Pinpoint the cell where the given text exists, returning its (x, y) midpoint coordinate. 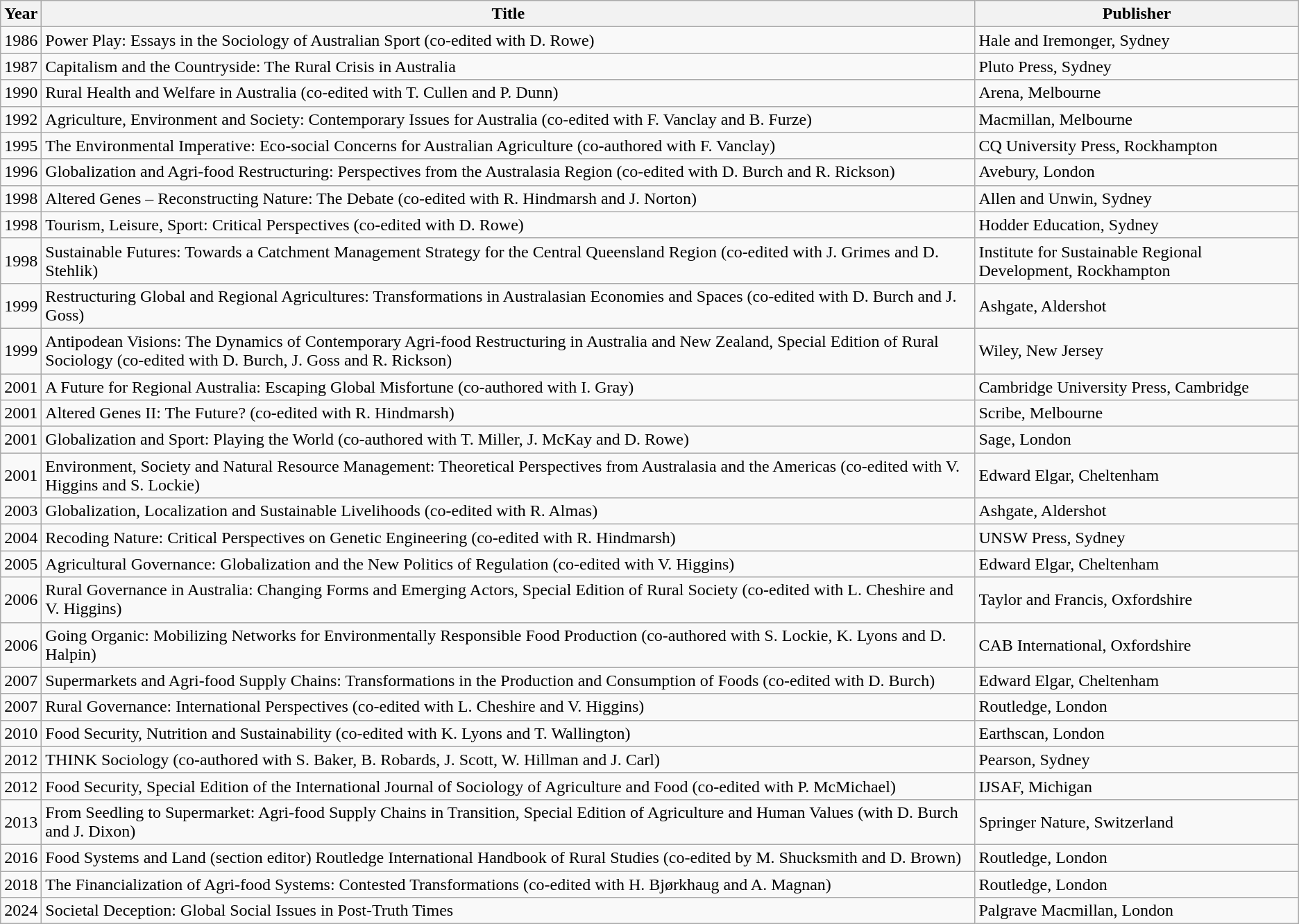
Societal Deception: Global Social Issues in Post-Truth Times (508, 911)
Globalization and Agri-food Restructuring: Perspectives from the Australasia Region (co-edited with D. Burch and R. Rickson) (508, 172)
THINK Sociology (co-authored with S. Baker, B. Robards, J. Scott, W. Hillman and J. Carl) (508, 760)
From Seedling to Supermarket: Agri-food Supply Chains in Transition, Special Edition of Agriculture and Human Values (with D. Burch and J. Dixon) (508, 821)
1987 (21, 67)
Hale and Iremonger, Sydney (1137, 40)
Springer Nature, Switzerland (1137, 821)
2004 (21, 538)
1986 (21, 40)
Hodder Education, Sydney (1137, 225)
Allen and Unwin, Sydney (1137, 198)
Arena, Melbourne (1137, 93)
Pearson, Sydney (1137, 760)
CQ University Press, Rockhampton (1137, 146)
Earthscan, London (1137, 733)
Tourism, Leisure, Sport: Critical Perspectives (co-edited with D. Rowe) (508, 225)
Globalization and Sport: Playing the World (co-authored with T. Miller, J. McKay and D. Rowe) (508, 440)
Power Play: Essays in the Sociology of Australian Sport (co-edited with D. Rowe) (508, 40)
Altered Genes – Reconstructing Nature: The Debate (co-edited with R. Hindmarsh and J. Norton) (508, 198)
2024 (21, 911)
Sustainable Futures: Towards a Catchment Management Strategy for the Central Queensland Region (co-edited with J. Grimes and D. Stehlik) (508, 261)
The Environmental Imperative: Eco-social Concerns for Australian Agriculture (co-authored with F. Vanclay) (508, 146)
The Financialization of Agri-food Systems: Contested Transformations (co-edited with H. Bjørkhaug and A. Magnan) (508, 884)
CAB International, Oxfordshire (1137, 645)
Pluto Press, Sydney (1137, 67)
1995 (21, 146)
Year (21, 14)
Rural Governance: International Perspectives (co-edited with L. Cheshire and V. Higgins) (508, 707)
A Future for Regional Australia: Escaping Global Misfortune (co-authored with I. Gray) (508, 386)
Globalization, Localization and Sustainable Livelihoods (co-edited with R. Almas) (508, 511)
2016 (21, 857)
2010 (21, 733)
Agriculture, Environment and Society: Contemporary Issues for Australia (co-edited with F. Vanclay and B. Furze) (508, 119)
UNSW Press, Sydney (1137, 538)
Taylor and Francis, Oxfordshire (1137, 599)
Macmillan, Melbourne (1137, 119)
Institute for Sustainable Regional Development, Rockhampton (1137, 261)
Title (508, 14)
Rural Governance in Australia: Changing Forms and Emerging Actors, Special Edition of Rural Society (co-edited with L. Cheshire and V. Higgins) (508, 599)
Rural Health and Welfare in Australia (co-edited with T. Cullen and P. Dunn) (508, 93)
Food Systems and Land (section editor) Routledge International Handbook of Rural Studies (co-edited by M. Shucksmith and D. Brown) (508, 857)
Food Security, Nutrition and Sustainability (co-edited with K. Lyons and T. Wallington) (508, 733)
1992 (21, 119)
Supermarkets and Agri-food Supply Chains: Transformations in the Production and Consumption of Foods (co-edited with D. Burch) (508, 681)
IJSAF, Michigan (1137, 786)
2005 (21, 564)
2003 (21, 511)
Wiley, New Jersey (1137, 351)
Palgrave Macmillan, London (1137, 911)
Sage, London (1137, 440)
Recoding Nature: Critical Perspectives on Genetic Engineering (co-edited with R. Hindmarsh) (508, 538)
Capitalism and the Countryside: The Rural Crisis in Australia (508, 67)
Food Security, Special Edition of the International Journal of Sociology of Agriculture and Food (co-edited with P. McMichael) (508, 786)
Cambridge University Press, Cambridge (1137, 386)
Avebury, London (1137, 172)
2018 (21, 884)
Going Organic: Mobilizing Networks for Environmentally Responsible Food Production (co-authored with S. Lockie, K. Lyons and D. Halpin) (508, 645)
2013 (21, 821)
Publisher (1137, 14)
1990 (21, 93)
Scribe, Melbourne (1137, 413)
Altered Genes II: The Future? (co-edited with R. Hindmarsh) (508, 413)
Agricultural Governance: Globalization and the New Politics of Regulation (co-edited with V. Higgins) (508, 564)
1996 (21, 172)
Restructuring Global and Regional Agricultures: Transformations in Australasian Economies and Spaces (co-edited with D. Burch and J. Goss) (508, 305)
